Pinpoint the cell where the given text exists, returning its (X, Y) midpoint coordinate. 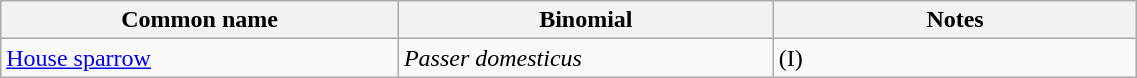
House sparrow (200, 58)
(I) (955, 58)
Notes (955, 20)
Passer domesticus (586, 58)
Common name (200, 20)
Binomial (586, 20)
